Output the [x, y] coordinate of the center of the cell containing the given text.  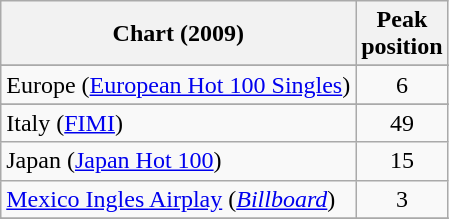
Mexico Ingles Airplay (Billboard) [178, 199]
Italy (FIMI) [178, 123]
49 [402, 123]
Japan (Japan Hot 100) [178, 161]
Peakposition [402, 34]
6 [402, 85]
Europe (European Hot 100 Singles) [178, 85]
15 [402, 161]
3 [402, 199]
Chart (2009) [178, 34]
